Find where the given text appears and provide that cell's center as (X, Y) coordinate. 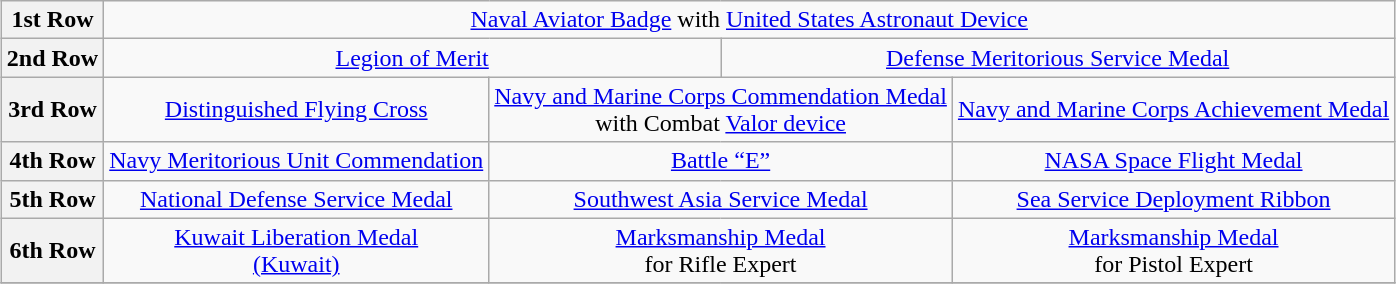
Legion of Merit (412, 58)
NASA Space Flight Medal (1173, 161)
Navy and Marine Corps Commendation Medalwith Combat Valor device (721, 110)
Navy and Marine Corps Achievement Medal (1173, 110)
5th Row (52, 199)
6th Row (52, 250)
Marksmanship Medalfor Rifle Expert (721, 250)
4th Row (52, 161)
Kuwait Liberation Medal(Kuwait) (296, 250)
Battle “E” (721, 161)
Distinguished Flying Cross (296, 110)
1st Row (52, 20)
Southwest Asia Service Medal (721, 199)
National Defense Service Medal (296, 199)
Navy Meritorious Unit Commendation (296, 161)
Naval Aviator Badge with United States Astronaut Device (750, 20)
Sea Service Deployment Ribbon (1173, 199)
Marksmanship Medalfor Pistol Expert (1173, 250)
Defense Meritorious Service Medal (1058, 58)
3rd Row (52, 110)
2nd Row (52, 58)
